Return the (X, Y) coordinate for the center point of the cell that contains the specified text.  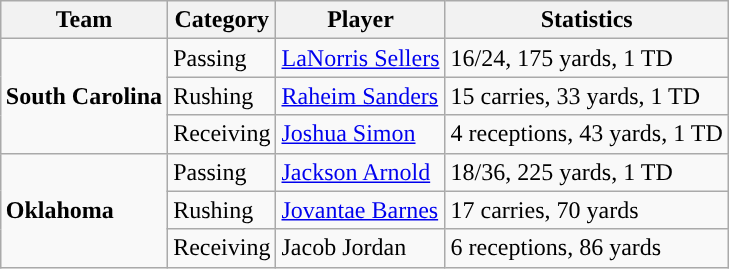
Statistics (586, 20)
Team (84, 20)
LaNorris Sellers (360, 58)
18/36, 225 yards, 1 TD (586, 172)
16/24, 175 yards, 1 TD (586, 58)
Jacob Jordan (360, 248)
Oklahoma (84, 210)
South Carolina (84, 96)
17 carries, 70 yards (586, 210)
4 receptions, 43 yards, 1 TD (586, 134)
Jovantae Barnes (360, 210)
Joshua Simon (360, 134)
6 receptions, 86 yards (586, 248)
Jackson Arnold (360, 172)
Player (360, 20)
Category (222, 20)
Raheim Sanders (360, 96)
15 carries, 33 yards, 1 TD (586, 96)
